Determine the (X, Y) coordinate at the center of the cell enclosing the given text.  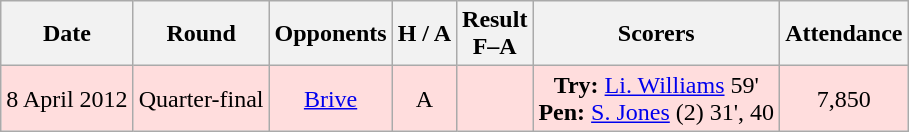
A (424, 98)
Scorers (656, 34)
7,850 (844, 98)
Date (67, 34)
H / A (424, 34)
ResultF–A (495, 34)
Quarter-final (201, 98)
Try: Li. Williams 59'Pen: S. Jones (2) 31', 40 (656, 98)
Attendance (844, 34)
Brive (330, 98)
Round (201, 34)
Opponents (330, 34)
8 April 2012 (67, 98)
